Pinpoint the cell where the given text exists, returning its [x, y] midpoint coordinate. 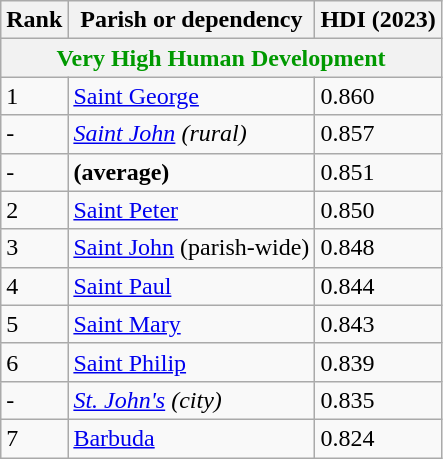
Saint John (rural) [192, 134]
4 [34, 286]
0.848 [378, 248]
Saint Peter [192, 210]
3 [34, 248]
Parish or dependency [192, 20]
Barbuda [192, 438]
(average) [192, 172]
Saint Mary [192, 324]
Saint Paul [192, 286]
0.851 [378, 172]
0.857 [378, 134]
0.850 [378, 210]
5 [34, 324]
0.835 [378, 400]
0.824 [378, 438]
HDI (2023) [378, 20]
Saint John (parish-wide) [192, 248]
Saint George [192, 96]
1 [34, 96]
Saint Philip [192, 362]
St. John's (city) [192, 400]
2 [34, 210]
0.839 [378, 362]
0.860 [378, 96]
7 [34, 438]
0.843 [378, 324]
0.844 [378, 286]
Very High Human Development [222, 58]
6 [34, 362]
Rank [34, 20]
